Provide the [x, y] coordinate of the cell's center where the given text is located.  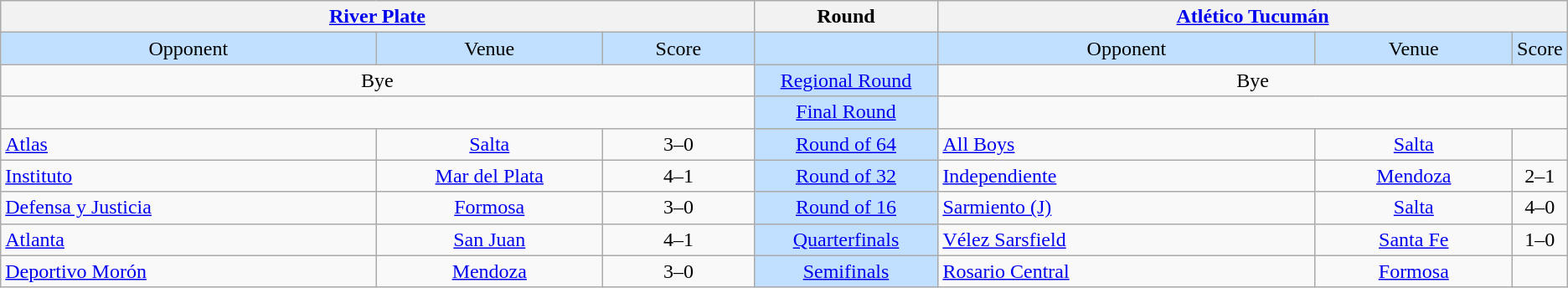
Atlanta [188, 239]
2–1 [1540, 176]
Quarterfinals [846, 239]
Rosario Central [1127, 271]
Defensa y Justicia [188, 208]
Final Round [846, 112]
4–0 [1540, 208]
1–0 [1540, 239]
Santa Fe [1414, 239]
Deportivo Morón [188, 271]
Round of 32 [846, 176]
Independiente [1127, 176]
Mar del Plata [489, 176]
Round of 16 [846, 208]
Regional Round [846, 80]
Round of 64 [846, 144]
All Boys [1127, 144]
Atlas [188, 144]
Sarmiento (J) [1127, 208]
Vélez Sarsfield [1127, 239]
Semifinals [846, 271]
Atlético Tucumán [1253, 17]
River Plate [377, 17]
San Juan [489, 239]
Round [846, 17]
Instituto [188, 176]
